Provide the [X, Y] coordinate of the cell's center where the given text is located.  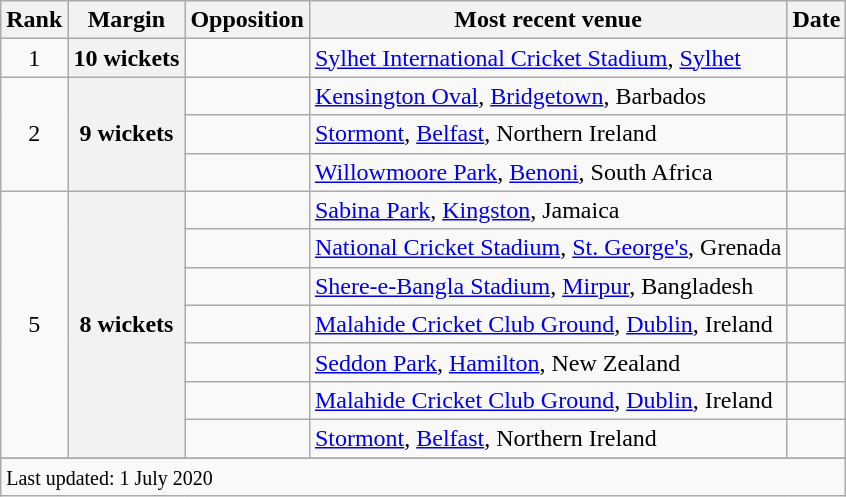
Seddon Park, Hamilton, New Zealand [548, 362]
Shere-e-Bangla Stadium, Mirpur, Bangladesh [548, 286]
Most recent venue [548, 20]
Sabina Park, Kingston, Jamaica [548, 210]
8 wickets [126, 324]
Rank [34, 20]
2 [34, 134]
5 [34, 324]
Kensington Oval, Bridgetown, Barbados [548, 96]
Sylhet International Cricket Stadium, Sylhet [548, 58]
Date [816, 20]
9 wickets [126, 134]
Last updated: 1 July 2020 [424, 477]
Opposition [247, 20]
National Cricket Stadium, St. George's, Grenada [548, 248]
1 [34, 58]
Margin [126, 20]
10 wickets [126, 58]
Willowmoore Park, Benoni, South Africa [548, 172]
